For the text-containing cell, return its midpoint in (x, y) coordinate format. 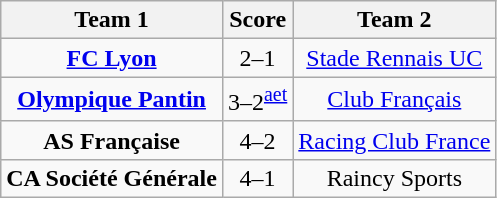
3–2aet (257, 100)
FC Lyon (112, 58)
Racing Club France (394, 140)
Team 1 (112, 20)
Raincy Sports (394, 178)
2–1 (257, 58)
Score (257, 20)
Club Français (394, 100)
Team 2 (394, 20)
Olympique Pantin (112, 100)
CA Société Générale (112, 178)
4–2 (257, 140)
Stade Rennais UC (394, 58)
4–1 (257, 178)
AS Française (112, 140)
